Output the [x, y] coordinate of the center of the cell containing the given text.  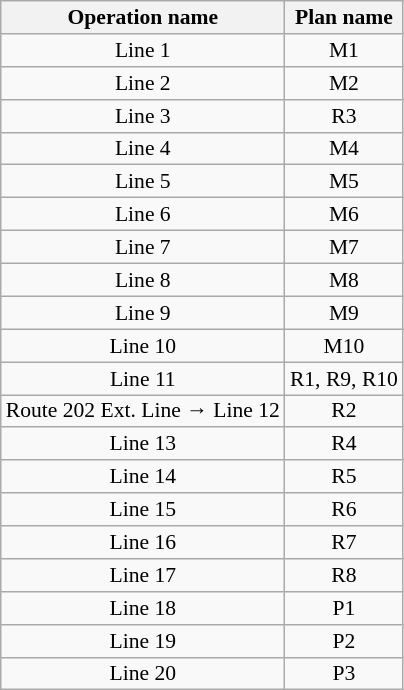
Line 18 [143, 608]
M4 [344, 148]
Line 7 [143, 248]
Line 1 [143, 50]
R7 [344, 542]
Line 13 [143, 444]
Line 19 [143, 642]
Plan name [344, 18]
Line 3 [143, 116]
Line 5 [143, 182]
M1 [344, 50]
Line 16 [143, 542]
M7 [344, 248]
R3 [344, 116]
M6 [344, 214]
Route 202 Ext. Line → Line 12 [143, 412]
Line 6 [143, 214]
R4 [344, 444]
R6 [344, 510]
M10 [344, 346]
Line 17 [143, 576]
R8 [344, 576]
Line 11 [143, 378]
Line 15 [143, 510]
M5 [344, 182]
R1, R9, R10 [344, 378]
Line 14 [143, 478]
Line 9 [143, 312]
Line 8 [143, 280]
P3 [344, 674]
Line 10 [143, 346]
P2 [344, 642]
M2 [344, 84]
M9 [344, 312]
R5 [344, 478]
R2 [344, 412]
Line 4 [143, 148]
M8 [344, 280]
Line 2 [143, 84]
P1 [344, 608]
Operation name [143, 18]
Line 20 [143, 674]
